Scan for the cell matching the given text and deliver its (X, Y) coordinate at center. 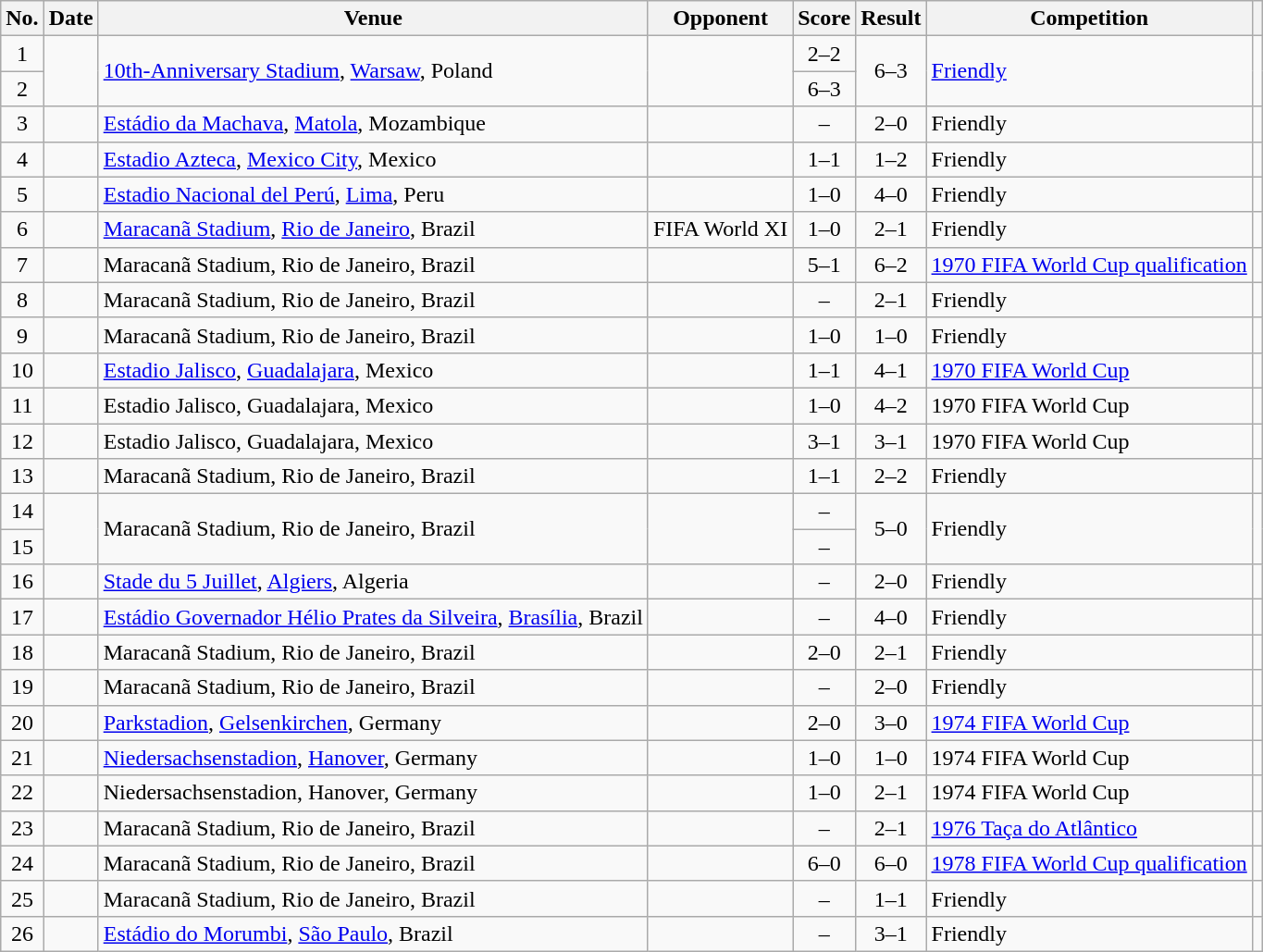
24 (22, 863)
1976 Taça do Atlântico (1089, 828)
No. (22, 19)
FIFA World XI (720, 229)
Estadio Nacional del Perú, Lima, Peru (373, 194)
19 (22, 687)
20 (22, 723)
5–0 (891, 529)
17 (22, 617)
5–1 (824, 265)
1 (22, 54)
15 (22, 547)
14 (22, 512)
26 (22, 933)
Estádio Governador Hélio Prates da Silveira, Brasília, Brazil (373, 617)
1–2 (891, 159)
6 (22, 229)
10th-Anniversary Stadium, Warsaw, Poland (373, 71)
25 (22, 898)
12 (22, 441)
18 (22, 652)
Estádio da Machava, Matola, Mozambique (373, 124)
1970 FIFA World Cup qualification (1089, 265)
16 (22, 582)
10 (22, 370)
4–1 (891, 370)
23 (22, 828)
Opponent (720, 19)
Date (70, 19)
22 (22, 793)
Estadio Azteca, Mexico City, Mexico (373, 159)
Venue (373, 19)
11 (22, 405)
3 (22, 124)
1978 FIFA World Cup qualification (1089, 863)
4–2 (891, 405)
3–0 (891, 723)
Stade du 5 Juillet, Algiers, Algeria (373, 582)
7 (22, 265)
13 (22, 476)
9 (22, 335)
Parkstadion, Gelsenkirchen, Germany (373, 723)
6–2 (891, 265)
Result (891, 19)
4 (22, 159)
8 (22, 300)
2 (22, 89)
5 (22, 194)
Score (824, 19)
Competition (1089, 19)
Estádio do Morumbi, São Paulo, Brazil (373, 933)
21 (22, 758)
